From the cell containing the given text, extract its center point as [x, y] coordinate. 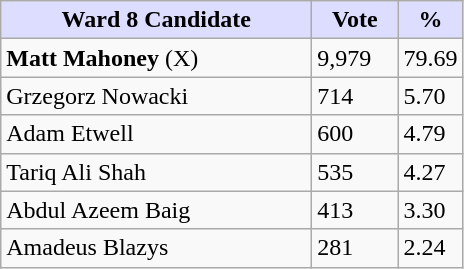
714 [355, 96]
4.79 [430, 134]
Adam Etwell [156, 134]
600 [355, 134]
5.70 [430, 96]
% [430, 20]
79.69 [430, 58]
413 [355, 210]
Tariq Ali Shah [156, 172]
Matt Mahoney (X) [156, 58]
Ward 8 Candidate [156, 20]
2.24 [430, 248]
Abdul Azeem Baig [156, 210]
Grzegorz Nowacki [156, 96]
4.27 [430, 172]
281 [355, 248]
3.30 [430, 210]
535 [355, 172]
9,979 [355, 58]
Vote [355, 20]
Amadeus Blazys [156, 248]
